Pinpoint the cell where the given text exists, returning its [x, y] midpoint coordinate. 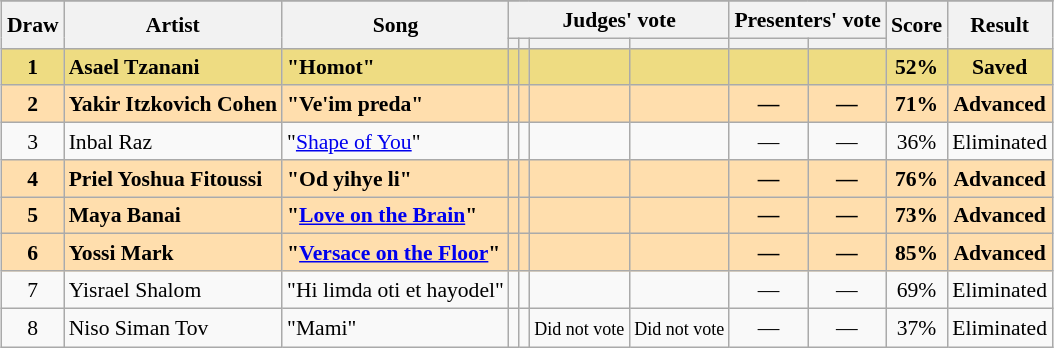
Asael Tzanani [173, 66]
Draw [33, 24]
Yossi Mark [173, 252]
73% [916, 216]
8 [33, 328]
85% [916, 252]
Song [396, 24]
Result [1000, 24]
"Ve'im preda" [396, 104]
69% [916, 290]
"Love on the Brain" [396, 216]
52% [916, 66]
Inbal Raz [173, 142]
6 [33, 252]
36% [916, 142]
Yakir Itzkovich Cohen [173, 104]
Score [916, 24]
76% [916, 178]
"Od yihye li" [396, 178]
Saved [1000, 66]
1 [33, 66]
Maya Banai [173, 216]
Artist [173, 24]
"Mami" [396, 328]
2 [33, 104]
Presenters' vote [808, 20]
Yisrael Shalom [173, 290]
"Shape of You" [396, 142]
71% [916, 104]
Priel Yoshua Fitoussi [173, 178]
5 [33, 216]
Niso Siman Tov [173, 328]
"Versace on the Floor" [396, 252]
"Hi limda oti et hayodel" [396, 290]
3 [33, 142]
4 [33, 178]
"Homot" [396, 66]
7 [33, 290]
Judges' vote [619, 20]
37% [916, 328]
